Identify which cell holds the provided text, then report its (X, Y) central coordinate. 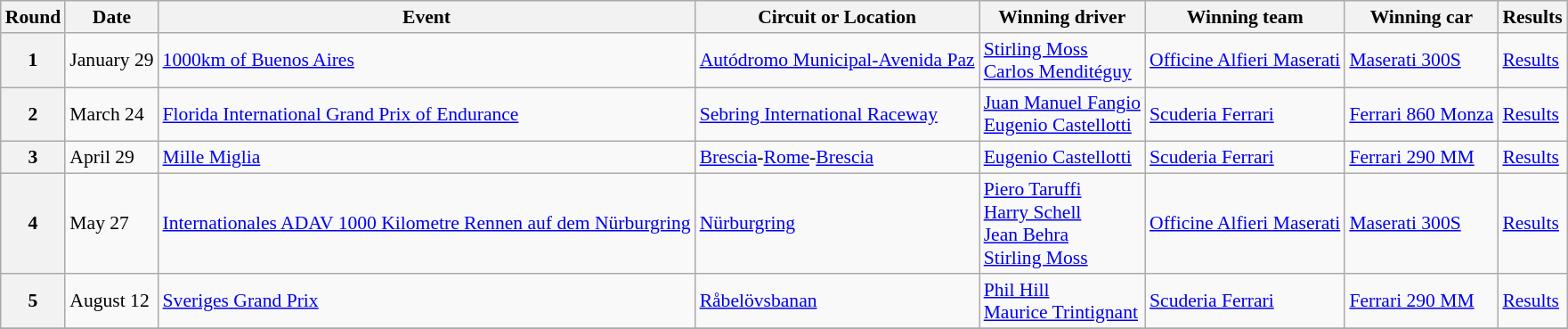
Ferrari 860 Monza (1421, 114)
Winning car (1421, 17)
April 29 (111, 158)
Event (427, 17)
Florida International Grand Prix of Endurance (427, 114)
Brescia-Rome-Brescia (837, 158)
Winning driver (1062, 17)
August 12 (111, 301)
Nürburgring (837, 224)
Piero Taruffi Harry Schell Jean Behra Stirling Moss (1062, 224)
Sebring International Raceway (837, 114)
Date (111, 17)
Autódromo Municipal-Avenida Paz (837, 61)
Sveriges Grand Prix (427, 301)
1 (34, 61)
Eugenio Castellotti (1062, 158)
Råbelövsbanan (837, 301)
Internationales ADAV 1000 Kilometre Rennen auf dem Nürburgring (427, 224)
Phil Hill Maurice Trintignant (1062, 301)
5 (34, 301)
3 (34, 158)
Round (34, 17)
March 24 (111, 114)
Winning team (1245, 17)
May 27 (111, 224)
January 29 (111, 61)
4 (34, 224)
Stirling Moss Carlos Menditéguy (1062, 61)
Juan Manuel Fangio Eugenio Castellotti (1062, 114)
2 (34, 114)
Circuit or Location (837, 17)
1000km of Buenos Aires (427, 61)
Mille Miglia (427, 158)
